Search for the cell housing the specified text and yield its [x, y] center coordinate. 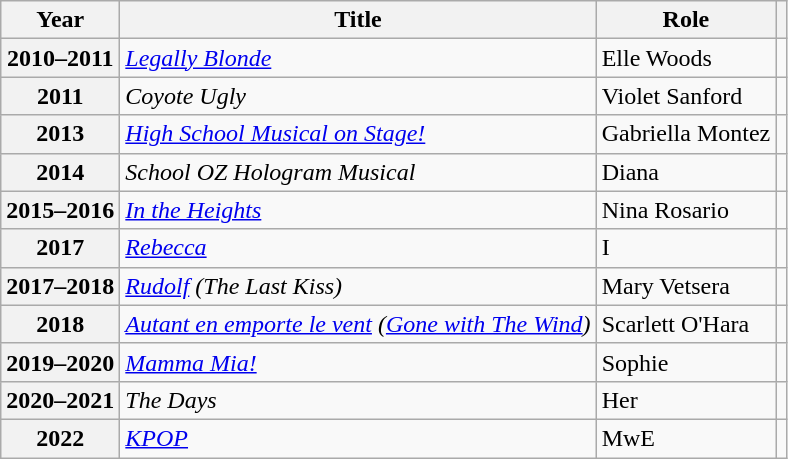
Year [60, 20]
Scarlett O'Hara [686, 324]
2019–2020 [60, 362]
2015–2016 [60, 210]
Coyote Ugly [358, 96]
Sophie [686, 362]
Mary Vetsera [686, 286]
KPOP [358, 438]
MwE [686, 438]
Title [358, 20]
2014 [60, 172]
Diana [686, 172]
2018 [60, 324]
I [686, 248]
Elle Woods [686, 58]
School OZ Hologram Musical [358, 172]
2010–2011 [60, 58]
Mamma Mia! [358, 362]
2013 [60, 134]
Her [686, 400]
Rebecca [358, 248]
2022 [60, 438]
Violet Sanford [686, 96]
Gabriella Montez [686, 134]
Nina Rosario [686, 210]
High School Musical on Stage! [358, 134]
Rudolf (The Last Kiss) [358, 286]
Autant en emporte le vent (Gone with The Wind) [358, 324]
2017 [60, 248]
Role [686, 20]
2017–2018 [60, 286]
The Days [358, 400]
2020–2021 [60, 400]
In the Heights [358, 210]
Legally Blonde [358, 58]
2011 [60, 96]
